Locate the cell with the specified text and output its (X, Y) center coordinate. 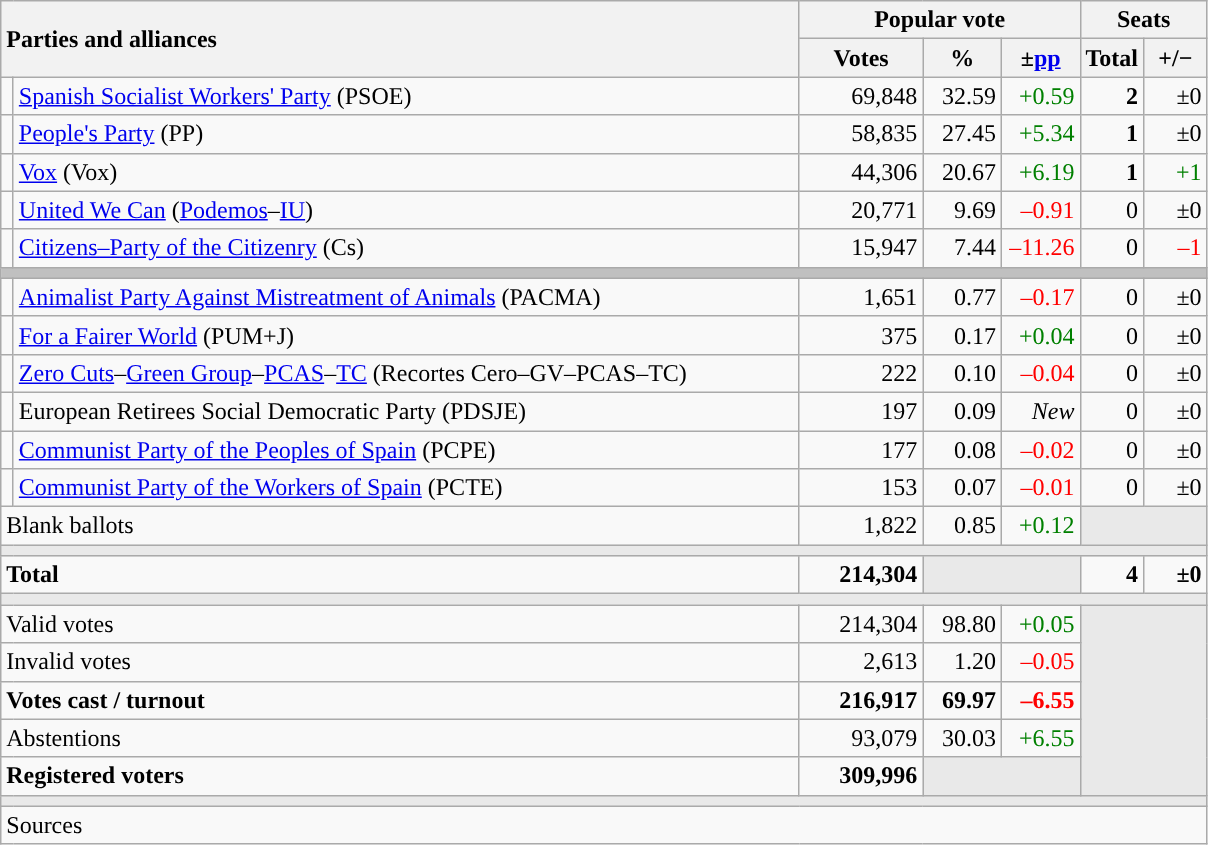
–0.05 (1040, 662)
177 (861, 449)
±pp (1040, 58)
Registered voters (400, 776)
Animalist Party Against Mistreatment of Animals (PACMA) (406, 297)
216,917 (861, 700)
2 (1112, 96)
Communist Party of the Peoples of Spain (PCPE) (406, 449)
+0.12 (1040, 526)
–0.02 (1040, 449)
Vox (Vox) (406, 172)
0.09 (962, 411)
93,079 (861, 738)
Parties and alliances (400, 39)
–0.01 (1040, 488)
58,835 (861, 134)
0.08 (962, 449)
27.45 (962, 134)
For a Fairer World (PUM+J) (406, 335)
69.97 (962, 700)
–0.91 (1040, 210)
Valid votes (400, 624)
375 (861, 335)
–11.26 (1040, 248)
Spanish Socialist Workers' Party (PSOE) (406, 96)
European Retirees Social Democratic Party (PDSJE) (406, 411)
20,771 (861, 210)
Popular vote (940, 20)
197 (861, 411)
7.44 (962, 248)
15,947 (861, 248)
Invalid votes (400, 662)
+1 (1176, 172)
309,996 (861, 776)
0.17 (962, 335)
98.80 (962, 624)
1,651 (861, 297)
–6.55 (1040, 700)
Votes cast / turnout (400, 700)
Citizens–Party of the Citizenry (Cs) (406, 248)
0.85 (962, 526)
32.59 (962, 96)
153 (861, 488)
0.10 (962, 373)
Seats (1144, 20)
–0.04 (1040, 373)
Votes (861, 58)
9.69 (962, 210)
69,848 (861, 96)
–0.17 (1040, 297)
Communist Party of the Workers of Spain (PCTE) (406, 488)
Sources (604, 825)
+5.34 (1040, 134)
30.03 (962, 738)
+0.04 (1040, 335)
New (1040, 411)
% (962, 58)
–1 (1176, 248)
+6.55 (1040, 738)
1.20 (962, 662)
0.77 (962, 297)
20.67 (962, 172)
1,822 (861, 526)
2,613 (861, 662)
222 (861, 373)
+0.59 (1040, 96)
44,306 (861, 172)
United We Can (Podemos–IU) (406, 210)
People's Party (PP) (406, 134)
+/− (1176, 58)
0.07 (962, 488)
+6.19 (1040, 172)
Zero Cuts–Green Group–PCAS–TC (Recortes Cero–GV–PCAS–TC) (406, 373)
+0.05 (1040, 624)
Blank ballots (400, 526)
Abstentions (400, 738)
4 (1112, 575)
